Identify which cell holds the provided text, then report its (x, y) central coordinate. 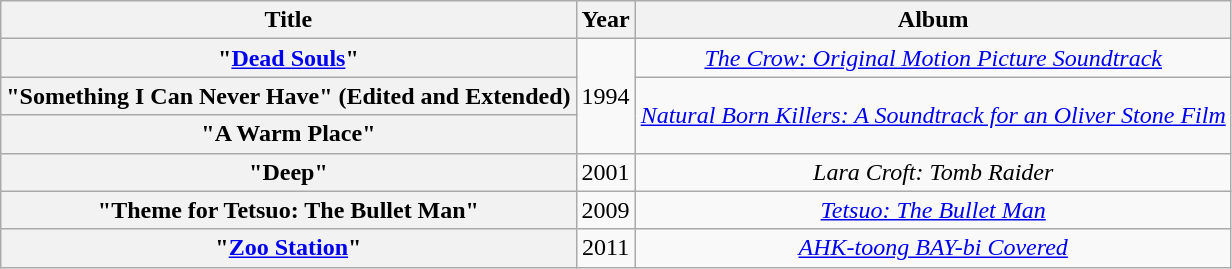
Album (933, 20)
1994 (606, 96)
2011 (606, 248)
Year (606, 20)
"A Warm Place" (288, 134)
"Dead Souls" (288, 58)
"Zoo Station" (288, 248)
Title (288, 20)
Natural Born Killers: A Soundtrack for an Oliver Stone Film (933, 115)
"Theme for Tetsuo: The Bullet Man" (288, 210)
The Crow: Original Motion Picture Soundtrack (933, 58)
Tetsuo: The Bullet Man (933, 210)
"Deep" (288, 172)
AHK-toong BAY-bi Covered (933, 248)
2009 (606, 210)
Lara Croft: Tomb Raider (933, 172)
"Something I Can Never Have" (Edited and Extended) (288, 96)
2001 (606, 172)
